Detect which cell encompasses the target text, then output its [x, y] center coordinate. 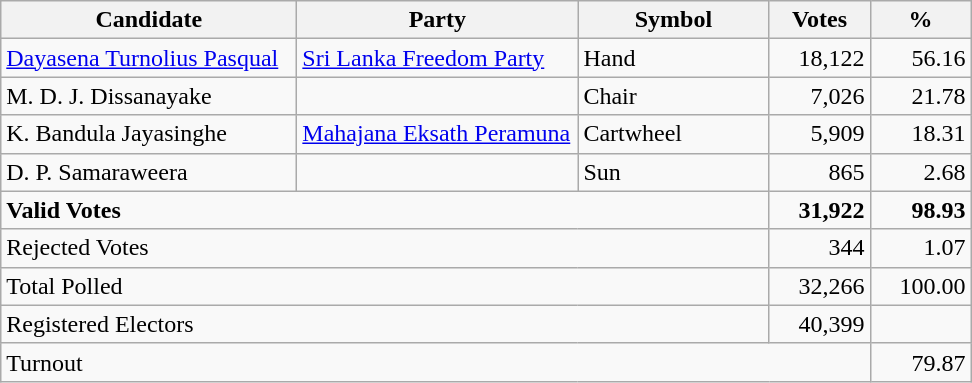
Cartwheel [674, 134]
Turnout [436, 362]
100.00 [920, 286]
79.87 [920, 362]
M. D. J. Dissanayake [149, 96]
344 [820, 248]
Rejected Votes [385, 248]
Chair [674, 96]
7,026 [820, 96]
40,399 [820, 324]
56.16 [920, 58]
Sun [674, 172]
Symbol [674, 20]
Total Polled [385, 286]
D. P. Samaraweera [149, 172]
Hand [674, 58]
5,909 [820, 134]
98.93 [920, 210]
2.68 [920, 172]
Party [438, 20]
Mahajana Eksath Peramuna [438, 134]
Dayasena Turnolius Pasqual [149, 58]
21.78 [920, 96]
18.31 [920, 134]
31,922 [820, 210]
32,266 [820, 286]
1.07 [920, 248]
Votes [820, 20]
Candidate [149, 20]
865 [820, 172]
Valid Votes [385, 210]
18,122 [820, 58]
% [920, 20]
Sri Lanka Freedom Party [438, 58]
K. Bandula Jayasinghe [149, 134]
Registered Electors [385, 324]
